Scan for the cell matching the given text and deliver its [x, y] coordinate at center. 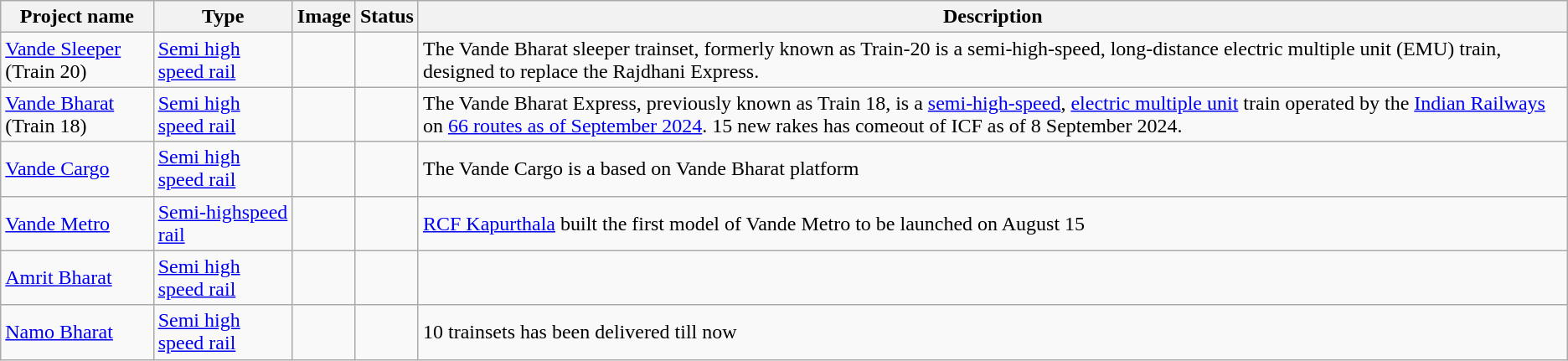
Semi-highspeed rail [223, 223]
Description [993, 17]
RCF Kapurthala built the first model of Vande Metro to be launched on August 15 [993, 223]
Namo Bharat [77, 332]
Vande Metro [77, 223]
Image [323, 17]
Type [223, 17]
Vande Sleeper (Train 20) [77, 60]
Vande Bharat (Train 18) [77, 114]
The Vande Cargo is a based on Vande Bharat platform [993, 169]
Amrit Bharat [77, 278]
Project name [77, 17]
Vande Cargo [77, 169]
Status [387, 17]
10 trainsets has been delivered till now [993, 332]
